Return [x, y] of the center of cell containing provided text 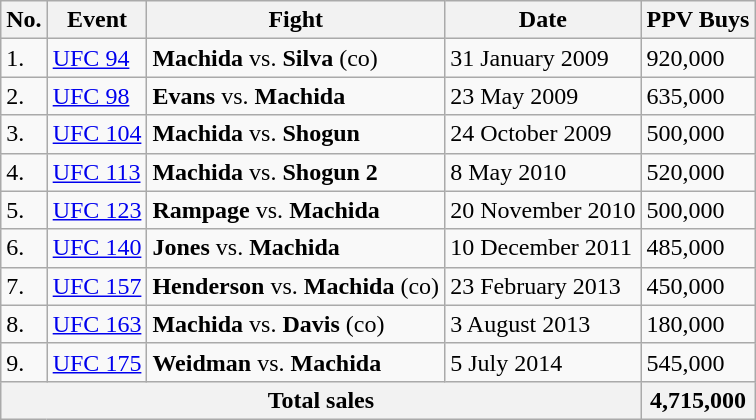
23 May 2009 [543, 96]
Henderson vs. Machida (co) [296, 286]
5 July 2014 [543, 362]
20 November 2010 [543, 210]
Jones vs. Machida [296, 248]
9. [24, 362]
6. [24, 248]
UFC 140 [97, 248]
3. [24, 134]
10 December 2011 [543, 248]
Weidman vs. Machida [296, 362]
520,000 [698, 172]
UFC 98 [97, 96]
4. [24, 172]
545,000 [698, 362]
7. [24, 286]
UFC 157 [97, 286]
UFC 123 [97, 210]
Event [97, 20]
Fight [296, 20]
8. [24, 324]
Machida vs. Silva (co) [296, 58]
3 August 2013 [543, 324]
4,715,000 [698, 400]
5. [24, 210]
Machida vs. Shogun 2 [296, 172]
UFC 113 [97, 172]
Machida vs. Shogun [296, 134]
Machida vs. Davis (co) [296, 324]
920,000 [698, 58]
Total sales [321, 400]
180,000 [698, 324]
31 January 2009 [543, 58]
Rampage vs. Machida [296, 210]
1. [24, 58]
23 February 2013 [543, 286]
UFC 163 [97, 324]
635,000 [698, 96]
Evans vs. Machida [296, 96]
Date [543, 20]
UFC 175 [97, 362]
450,000 [698, 286]
UFC 104 [97, 134]
485,000 [698, 248]
24 October 2009 [543, 134]
8 May 2010 [543, 172]
PPV Buys [698, 20]
UFC 94 [97, 58]
2. [24, 96]
No. [24, 20]
